Return the [X, Y] coordinate for the center point of the cell that contains the specified text.  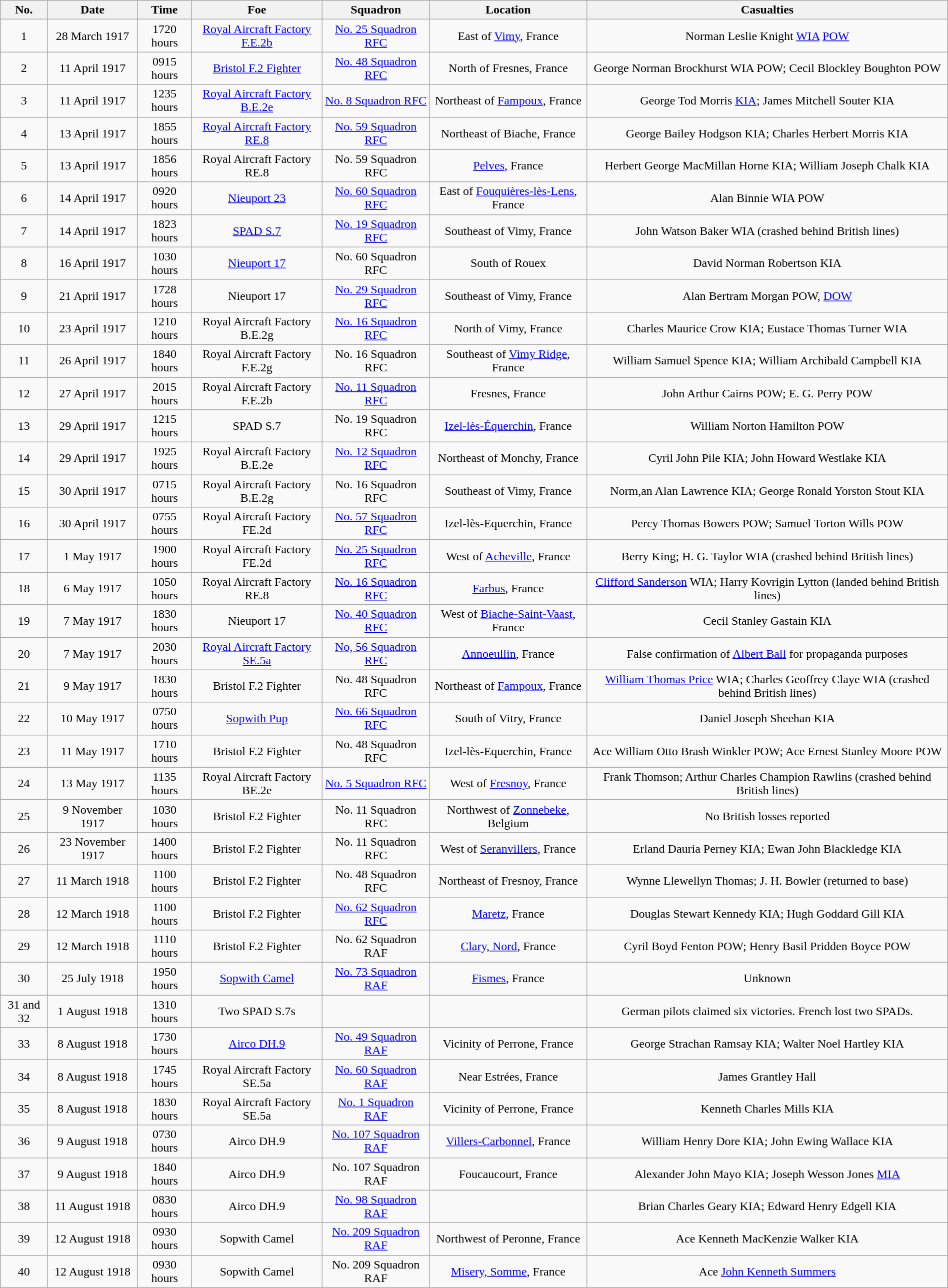
Ace Kenneth MacKenzie Walker KIA [767, 1239]
Sopwith Pup [257, 719]
1400 hours [164, 849]
Kenneth Charles Mills KIA [767, 1109]
Alan Bertram Morgan POW, DOW [767, 296]
1110 hours [164, 947]
Clary, Nord, France [508, 947]
1745 hours [164, 1077]
18 [24, 589]
36 [24, 1142]
Northeast of Fresnoy, France [508, 881]
1720 hours [164, 36]
1 May 1917 [92, 556]
No British losses reported [767, 816]
No. 62 Squadron RAF [375, 947]
20 [24, 654]
2 [24, 68]
25 July 1918 [92, 979]
1 [24, 36]
30 [24, 979]
0750 hours [164, 719]
George Strachan Ramsay KIA; Walter Noel Hartley KIA [767, 1044]
0915 hours [164, 68]
No. 98 Squadron RAF [375, 1207]
Foe [257, 10]
1135 hours [164, 784]
1900 hours [164, 556]
38 [24, 1207]
1215 hours [164, 426]
19 [24, 621]
26 [24, 849]
1050 hours [164, 589]
31 and 32 [24, 1012]
37 [24, 1174]
11 May 1917 [92, 751]
Izel-lès-Équerchin, France [508, 426]
Fresnes, France [508, 393]
Alan Binnie WIA POW [767, 198]
1 August 1918 [92, 1012]
Date [92, 10]
Near Estrées, France [508, 1077]
21 [24, 686]
William Henry Dore KIA; John Ewing Wallace KIA [767, 1142]
David Norman Robertson KIA [767, 263]
Southeast of Vimy Ridge, France [508, 361]
No. 5 Squadron RFC [375, 784]
East of Fouquières-lès-Lens, France [508, 198]
West of Seranvillers, France [508, 849]
24 [24, 784]
12 [24, 393]
15 [24, 491]
Cyril John Pile KIA; John Howard Westlake KIA [767, 459]
North of Vimy, France [508, 328]
West of Fresnoy, France [508, 784]
No. 40 Squadron RFC [375, 621]
False confirmation of Albert Ball for propaganda purposes [767, 654]
Percy Thomas Bowers POW; Samuel Torton Wills POW [767, 524]
Ace John Kenneth Summers [767, 1272]
9 [24, 296]
Northwest of Zonnebeke, Belgium [508, 816]
25 [24, 816]
27 [24, 881]
Villers-Carbonnel, France [508, 1142]
1210 hours [164, 328]
35 [24, 1109]
17 [24, 556]
Norman Leslie Knight WIA POW [767, 36]
34 [24, 1077]
10 May 1917 [92, 719]
No. 8 Squadron RFC [375, 101]
9 November 1917 [92, 816]
1310 hours [164, 1012]
23 [24, 751]
7 [24, 231]
40 [24, 1272]
Northwest of Peronne, France [508, 1239]
5 [24, 166]
Farbus, France [508, 589]
9 May 1917 [92, 686]
No. 73 Squadron RAF [375, 979]
Casualties [767, 10]
1855 hours [164, 133]
German pilots claimed six victories. French lost two SPADs. [767, 1012]
4 [24, 133]
23 April 1917 [92, 328]
0715 hours [164, 491]
0755 hours [164, 524]
George Bailey Hodgson KIA; Charles Herbert Morris KIA [767, 133]
Ace William Otto Brash Winkler POW; Ace Ernest Stanley Moore POW [767, 751]
John Arthur Cairns POW; E. G. Perry POW [767, 393]
1823 hours [164, 231]
28 [24, 914]
26 April 1917 [92, 361]
West of Acheville, France [508, 556]
Foucaucourt, France [508, 1174]
Fismes, France [508, 979]
0920 hours [164, 198]
Maretz, France [508, 914]
Royal Aircraft Factory BE.2e [257, 784]
Daniel Joseph Sheehan KIA [767, 719]
William Norton Hamilton POW [767, 426]
William Thomas Price WIA; Charles Geoffrey Claye WIA (crashed behind British lines) [767, 686]
11 March 1918 [92, 881]
South of Rouex [508, 263]
16 [24, 524]
39 [24, 1239]
Wynne Llewellyn Thomas; J. H. Bowler (returned to base) [767, 881]
Nieuport 23 [257, 198]
1925 hours [164, 459]
Northeast of Monchy, France [508, 459]
Brian Charles Geary KIA; Edward Henry Edgell KIA [767, 1207]
Pelves, France [508, 166]
No. 57 Squadron RFC [375, 524]
28 March 1917 [92, 36]
16 April 1917 [92, 263]
No. 12 Squadron RFC [375, 459]
No. 49 Squadron RAF [375, 1044]
1730 hours [164, 1044]
South of Vitry, France [508, 719]
Location [508, 10]
Erland Dauria Perney KIA; Ewan John Blackledge KIA [767, 849]
0830 hours [164, 1207]
Frank Thomson; Arthur Charles Champion Rawlins (crashed behind British lines) [767, 784]
No. [24, 10]
West of Biache-Saint-Vaast, France [508, 621]
No. 62 Squadron RFC [375, 914]
13 May 1917 [92, 784]
Alexander John Mayo KIA; Joseph Wesson Jones MIA [767, 1174]
Cyril Boyd Fenton POW; Henry Basil Pridden Boyce POW [767, 947]
No, 56 Squadron RFC [375, 654]
Squadron [375, 10]
North of Fresnes, France [508, 68]
21 April 1917 [92, 296]
Unknown [767, 979]
Norm,an Alan Lawrence KIA; George Ronald Yorston Stout KIA [767, 491]
Northeast of Biache, France [508, 133]
James Grantley Hall [767, 1077]
6 May 1917 [92, 589]
23 November 1917 [92, 849]
13 [24, 426]
1950 hours [164, 979]
8 [24, 263]
2015 hours [164, 393]
Douglas Stewart Kennedy KIA; Hugh Goddard Gill KIA [767, 914]
1728 hours [164, 296]
William Samuel Spence KIA; William Archibald Campbell KIA [767, 361]
No. 29 Squadron RFC [375, 296]
George Norman Brockhurst WIA POW; Cecil Blockley Boughton POW [767, 68]
11 August 1918 [92, 1207]
10 [24, 328]
27 April 1917 [92, 393]
John Watson Baker WIA (crashed behind British lines) [767, 231]
1235 hours [164, 101]
2030 hours [164, 654]
1710 hours [164, 751]
3 [24, 101]
George Tod Morris KIA; James Mitchell Souter KIA [767, 101]
11 [24, 361]
22 [24, 719]
6 [24, 198]
0730 hours [164, 1142]
14 [24, 459]
Royal Aircraft Factory F.E.2g [257, 361]
1856 hours [164, 166]
Two SPAD S.7s [257, 1012]
East of Vimy, France [508, 36]
Cecil Stanley Gastain KIA [767, 621]
Berry King; H. G. Taylor WIA (crashed behind British lines) [767, 556]
29 [24, 947]
No. 66 Squadron RFC [375, 719]
No. 1 Squadron RAF [375, 1109]
Herbert George MacMillan Horne KIA; William Joseph Chalk KIA [767, 166]
33 [24, 1044]
Clifford Sanderson WIA; Harry Kovrigin Lytton (landed behind British lines) [767, 589]
No. 60 Squadron RAF [375, 1077]
Time [164, 10]
Annoeullin, France [508, 654]
Charles Maurice Crow KIA; Eustace Thomas Turner WIA [767, 328]
Misery, Somme, France [508, 1272]
